Return [x, y] of the center of cell containing provided text 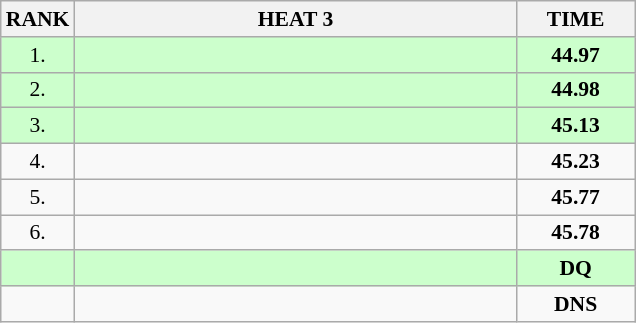
TIME [576, 19]
1. [38, 55]
HEAT 3 [295, 19]
3. [38, 126]
RANK [38, 19]
5. [38, 197]
DNS [576, 304]
DQ [576, 269]
45.13 [576, 126]
4. [38, 162]
6. [38, 233]
2. [38, 90]
45.77 [576, 197]
44.98 [576, 90]
44.97 [576, 55]
45.78 [576, 233]
45.23 [576, 162]
